Return [x, y] of the center of cell containing provided text 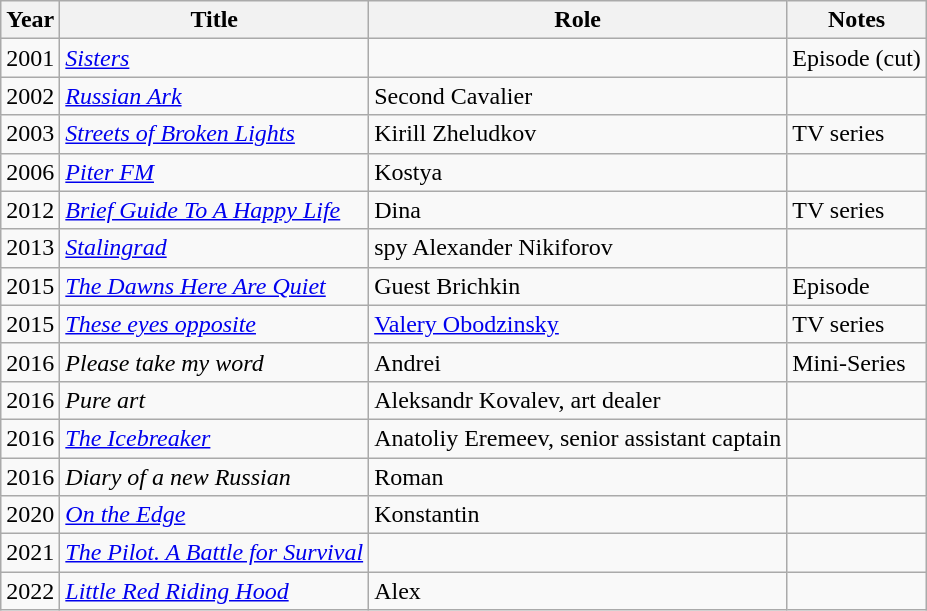
Konstantin [578, 515]
Episode (cut) [857, 58]
Aleksandr Kovalev, art dealer [578, 400]
The Dawns Here Are Quiet [214, 286]
Sisters [214, 58]
On the Edge [214, 515]
Alex [578, 591]
Brief Guide To A Happy Life [214, 210]
The Pilot. A Battle for Survival [214, 553]
Piter FM [214, 172]
Anatoliy Eremeev, senior assistant captain [578, 438]
Role [578, 20]
Streets of Broken Lights [214, 134]
2020 [30, 515]
2013 [30, 248]
Second Cavalier [578, 96]
Please take my word [214, 362]
2006 [30, 172]
Valery Obodzinsky [578, 324]
Dina [578, 210]
2012 [30, 210]
Mini-Series [857, 362]
2003 [30, 134]
Notes [857, 20]
2002 [30, 96]
2001 [30, 58]
These eyes opposite [214, 324]
The Icebreaker [214, 438]
Little Red Riding Hood [214, 591]
Kirill Zheludkov [578, 134]
spy Alexander Nikiforov [578, 248]
Stalingrad [214, 248]
Andrei [578, 362]
Episode [857, 286]
2022 [30, 591]
Roman [578, 477]
Guest Brichkin [578, 286]
Year [30, 20]
Kostya [578, 172]
Pure art [214, 400]
Title [214, 20]
Russian Ark [214, 96]
2021 [30, 553]
Diary of a new Russian [214, 477]
